Detect which cell encompasses the target text, then output its (X, Y) center coordinate. 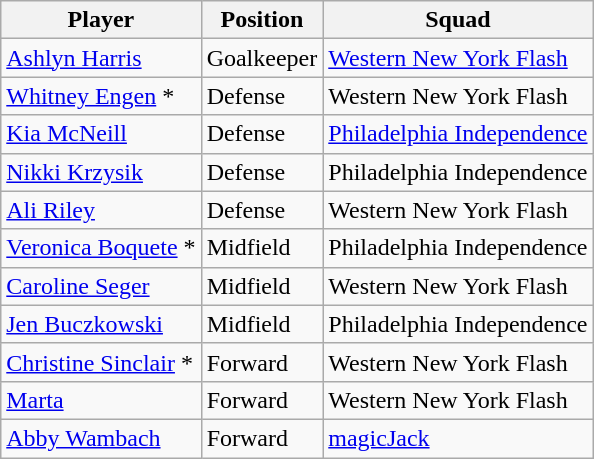
Position (262, 20)
Ali Riley (101, 210)
Abby Wambach (101, 438)
Ashlyn Harris (101, 58)
Nikki Krzysik (101, 172)
Caroline Seger (101, 286)
Squad (458, 20)
Marta (101, 400)
magicJack (458, 438)
Christine Sinclair * (101, 362)
Veronica Boquete * (101, 248)
Kia McNeill (101, 134)
Player (101, 20)
Jen Buczkowski (101, 324)
Whitney Engen * (101, 96)
Goalkeeper (262, 58)
